Locate the cell with the specified text and output its (X, Y) center coordinate. 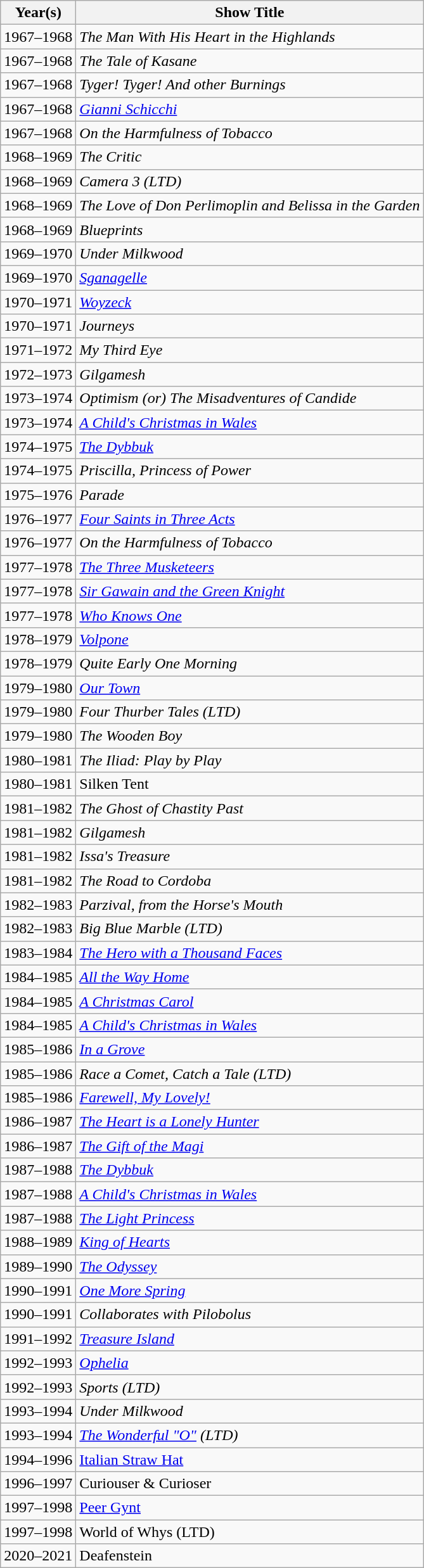
Collaborates with Pilobolus (250, 1315)
Sir Gawain and the Green Knight (250, 591)
Priscilla, Princess of Power (250, 471)
The Gift of the Magi (250, 1146)
My Third Eye (250, 350)
All the Way Home (250, 977)
Race a Comet, Catch a Tale (LTD) (250, 1074)
1996–1997 (38, 1484)
Parzival, from the Horse's Mouth (250, 905)
A Christmas Carol (250, 1001)
The Iliad: Play by Play (250, 760)
King of Hearts (250, 1242)
Gianni Schicchi (250, 109)
The Hero with a Thousand Faces (250, 953)
Four Thurber Tales (LTD) (250, 712)
Farewell, My Lovely! (250, 1098)
The Ghost of Chastity Past (250, 808)
Journeys (250, 326)
Sganagelle (250, 277)
Show Title (250, 13)
Blueprints (250, 229)
Woyzeck (250, 302)
Silken Tent (250, 784)
Deafenstein (250, 1556)
1972–1973 (38, 374)
Our Town (250, 687)
In a Grove (250, 1049)
Camera 3 (LTD) (250, 181)
Italian Straw Hat (250, 1459)
The Wonderful "O" (LTD) (250, 1435)
Year(s) (38, 13)
Who Knows One (250, 615)
1994–1996 (38, 1459)
Four Saints in Three Acts (250, 519)
The Three Musketeers (250, 567)
Peer Gynt (250, 1508)
The Road to Cordoba (250, 881)
Parade (250, 495)
The Odyssey (250, 1266)
Big Blue Marble (LTD) (250, 929)
The Wooden Boy (250, 736)
1989–1990 (38, 1266)
2020–2021 (38, 1556)
The Critic (250, 157)
1988–1989 (38, 1242)
The Tale of Kasane (250, 61)
1971–1972 (38, 350)
The Light Princess (250, 1218)
Sports (LTD) (250, 1387)
Tyger! Tyger! And other Burnings (250, 85)
1975–1976 (38, 495)
1991–1992 (38, 1339)
The Man With His Heart in the Highlands (250, 37)
Issa's Treasure (250, 857)
One More Spring (250, 1291)
The Heart is a Lonely Hunter (250, 1122)
Volpone (250, 639)
The Love of Don Perlimoplin and Belissa in the Garden (250, 205)
1983–1984 (38, 953)
Treasure Island (250, 1339)
Quite Early One Morning (250, 663)
Optimism (or) The Misadventures of Candide (250, 398)
World of Whys (LTD) (250, 1532)
Ophelia (250, 1363)
Curiouser & Curioser (250, 1484)
